Find where the given text appears and provide that cell's center as [x, y] coordinate. 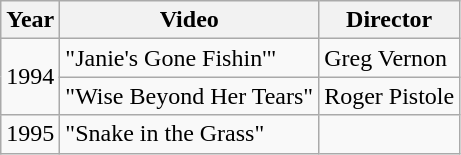
Year [30, 20]
"Janie's Gone Fishin'" [190, 58]
1995 [30, 134]
Video [190, 20]
Greg Vernon [390, 58]
1994 [30, 77]
"Snake in the Grass" [190, 134]
Director [390, 20]
"Wise Beyond Her Tears" [190, 96]
Roger Pistole [390, 96]
